Extract the (x, y) coordinate from the center of the cell holding the provided text.  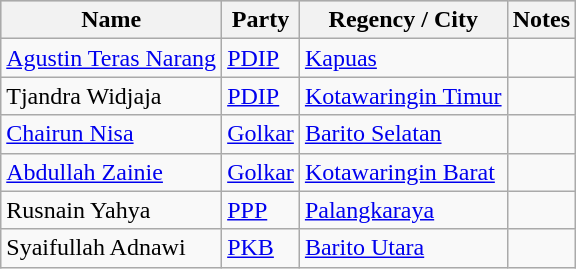
Palangkaraya (403, 210)
Party (261, 20)
Tjandra Widjaja (112, 96)
Regency / City (403, 20)
Kotawaringin Barat (403, 172)
Agustin Teras Narang (112, 58)
Kotawaringin Timur (403, 96)
Syaifullah Adnawi (112, 248)
Chairun Nisa (112, 134)
Rusnain Yahya (112, 210)
Notes (541, 20)
Name (112, 20)
Barito Selatan (403, 134)
PPP (261, 210)
Abdullah Zainie (112, 172)
Barito Utara (403, 248)
Kapuas (403, 58)
PKB (261, 248)
